Return [X, Y] of the center of cell containing provided text 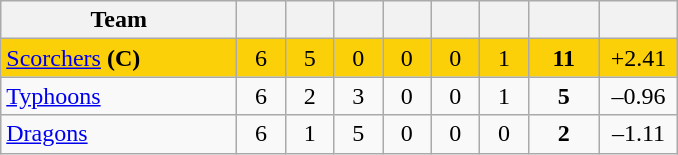
Team [119, 20]
Dragons [119, 134]
+2.41 [638, 58]
3 [358, 96]
11 [564, 58]
–1.11 [638, 134]
Scorchers (C) [119, 58]
Typhoons [119, 96]
–0.96 [638, 96]
